From the cell containing the given text, extract its center point as (x, y) coordinate. 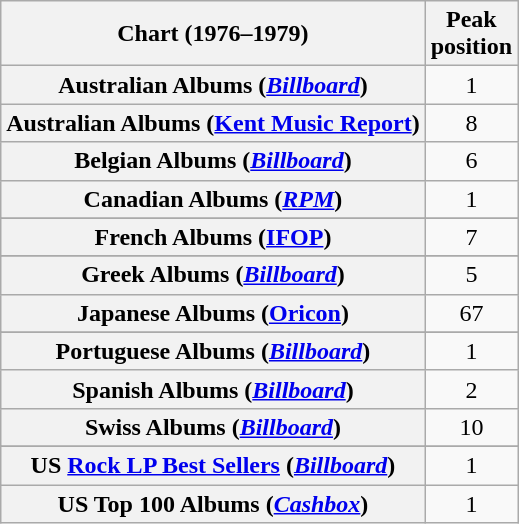
Portuguese Albums (Billboard) (213, 351)
Peakposition (471, 34)
Japanese Albums (Oricon) (213, 313)
10 (471, 427)
Belgian Albums (Billboard) (213, 161)
2 (471, 389)
Spanish Albums (Billboard) (213, 389)
French Albums (IFOP) (213, 237)
Canadian Albums (RPM) (213, 199)
Swiss Albums (Billboard) (213, 427)
Australian Albums (Kent Music Report) (213, 123)
7 (471, 237)
5 (471, 275)
67 (471, 313)
6 (471, 161)
Australian Albums (Billboard) (213, 85)
Chart (1976–1979) (213, 34)
8 (471, 123)
US Top 100 Albums (Cashbox) (213, 503)
US Rock LP Best Sellers (Billboard) (213, 465)
Greek Albums (Billboard) (213, 275)
